Output the [x, y] coordinate of the center of the cell containing the given text.  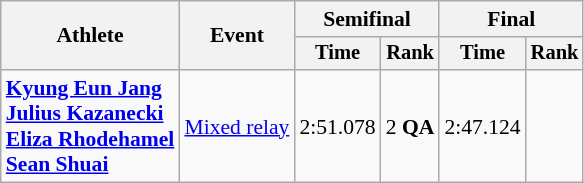
2 QA [410, 126]
Semifinal [366, 19]
Event [236, 36]
2:47.124 [482, 126]
2:51.078 [337, 126]
Mixed relay [236, 126]
Kyung Eun JangJulius KazaneckiEliza RhodehamelSean Shuai [90, 126]
Athlete [90, 36]
Final [511, 19]
